Determine the (X, Y) coordinate at the center of the cell enclosing the given text.  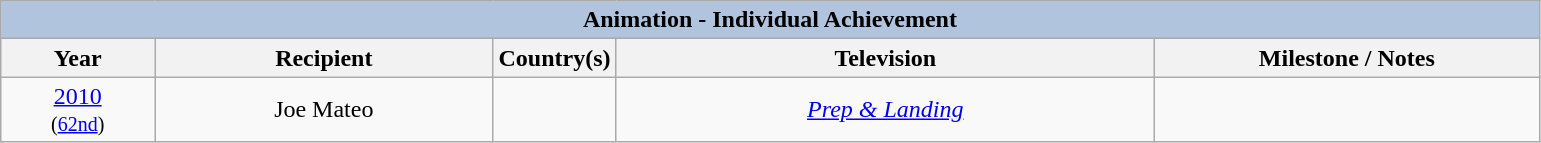
Country(s) (554, 58)
2010(62nd) (78, 110)
Animation - Individual Achievement (770, 20)
Television (885, 58)
Year (78, 58)
Prep & Landing (885, 110)
Recipient (324, 58)
Milestone / Notes (1346, 58)
Joe Mateo (324, 110)
